From the cell containing the given text, extract its center point as (x, y) coordinate. 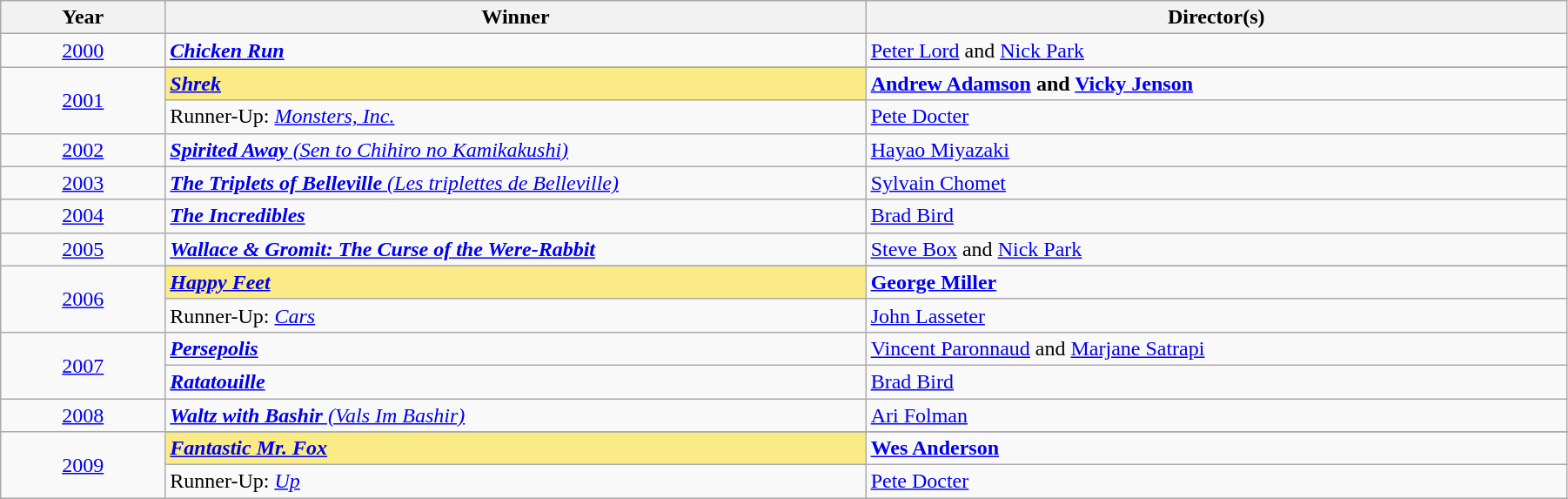
2007 (84, 365)
Persepolis (515, 348)
2006 (84, 299)
Vincent Paronnaud and Marjane Satrapi (1216, 348)
2003 (84, 183)
Fantastic Mr. Fox (515, 448)
The Triplets of Belleville (Les triplettes de Belleville) (515, 183)
George Miller (1216, 282)
Ratatouille (515, 381)
Peter Lord and Nick Park (1216, 51)
Steve Box and Nick Park (1216, 249)
Chicken Run (515, 51)
2008 (84, 415)
Wallace & Gromit: The Curse of the Were-Rabbit (515, 249)
Andrew Adamson and Vicky Jenson (1216, 84)
The Incredibles (515, 216)
Wes Anderson (1216, 448)
2000 (84, 51)
2009 (84, 465)
Ari Folman (1216, 415)
Runner-Up: Cars (515, 315)
2001 (84, 100)
Runner-Up: Monsters, Inc. (515, 117)
John Lasseter (1216, 315)
Hayao Miyazaki (1216, 150)
2002 (84, 150)
2005 (84, 249)
Spirited Away (Sen to Chihiro no Kamikakushi) (515, 150)
Happy Feet (515, 282)
Winner (515, 17)
2004 (84, 216)
Shrek (515, 84)
Runner-Up: Up (515, 482)
Year (84, 17)
Sylvain Chomet (1216, 183)
Director(s) (1216, 17)
Waltz with Bashir (Vals Im Bashir) (515, 415)
